Extract the [X, Y] coordinate from the center of the cell holding the provided text.  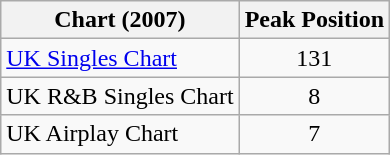
Peak Position [314, 20]
7 [314, 134]
UK R&B Singles Chart [120, 96]
131 [314, 58]
8 [314, 96]
UK Singles Chart [120, 58]
UK Airplay Chart [120, 134]
Chart (2007) [120, 20]
